Locate the cell with the specified text and output its (x, y) center coordinate. 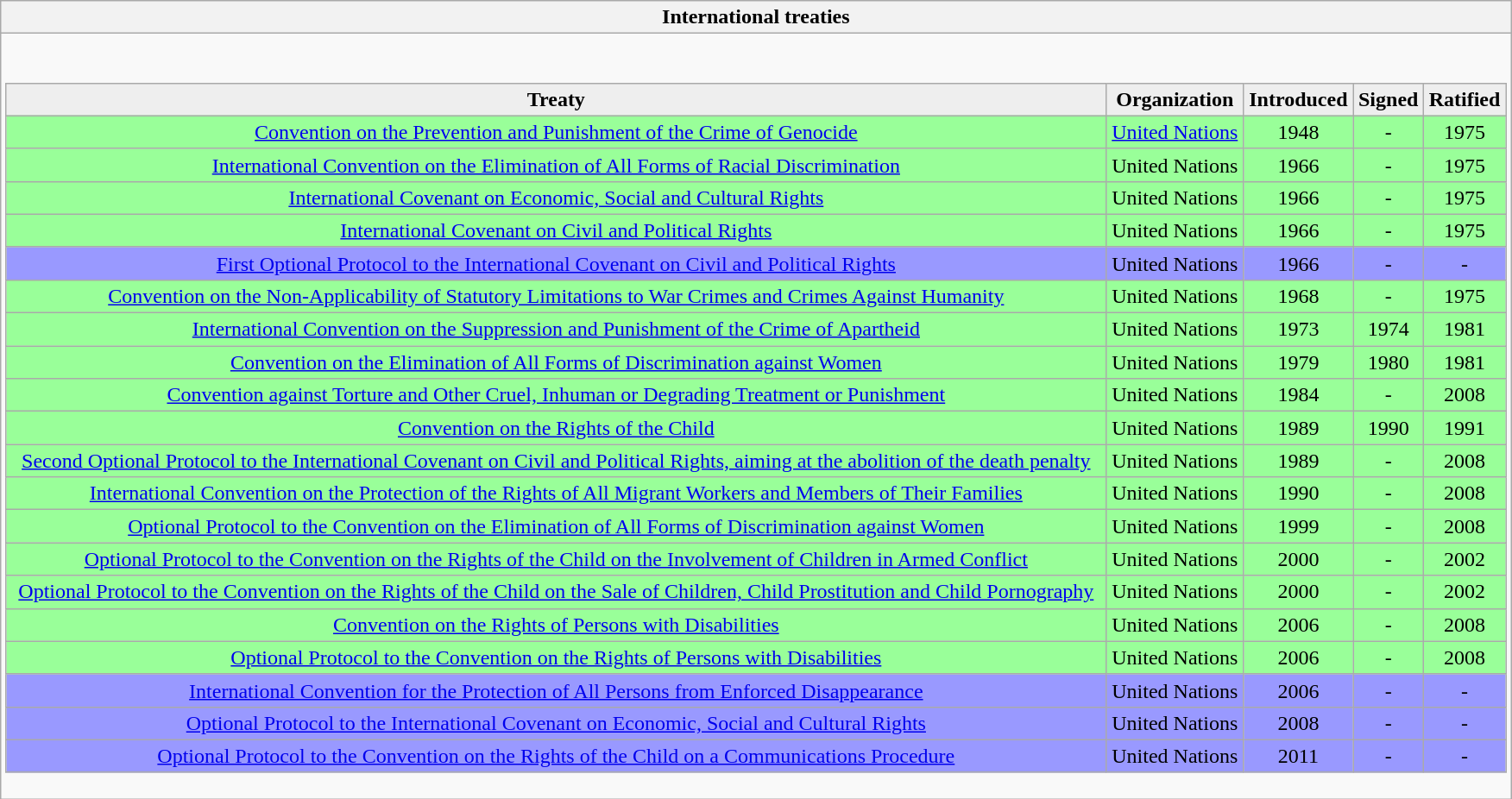
Optional Protocol to the Convention on the Rights of the Child on a Communications Procedure (556, 756)
Treaty (556, 99)
1984 (1298, 395)
International Convention on the Elimination of All Forms of Racial Discrimination (556, 165)
Organization (1175, 99)
Optional Protocol to the International Covenant on Economic, Social and Cultural Rights (556, 723)
Ratified (1464, 99)
Signed (1389, 99)
Optional Protocol to the Convention on the Elimination of All Forms of Discrimination against Women (556, 526)
International Convention on the Protection of the Rights of All Migrant Workers and Members of Their Families (556, 494)
International treaties (756, 17)
1973 (1298, 330)
International Covenant on Economic, Social and Cultural Rights (556, 198)
Convention on the Rights of the Child (556, 428)
International Convention for the Protection of All Persons from Enforced Disappearance (556, 690)
1979 (1298, 362)
International Convention on the Suppression and Punishment of the Crime of Apartheid (556, 330)
Convention on the Non-Applicability of Statutory Limitations to War Crimes and Crimes Against Humanity (556, 296)
1980 (1389, 362)
International Covenant on Civil and Political Rights (556, 230)
Optional Protocol to the Convention on the Rights of Persons with Disabilities (556, 657)
Convention on the Elimination of All Forms of Discrimination against Women (556, 362)
Convention on the Rights of Persons with Disabilities (556, 625)
Second Optional Protocol to the International Covenant on Civil and Political Rights, aiming at the abolition of the death penalty (556, 461)
Convention on the Prevention and Punishment of the Crime of Genocide (556, 132)
Optional Protocol to the Convention on the Rights of the Child on the Sale of Children, Child Prostitution and Child Pornography (556, 592)
2011 (1298, 756)
Introduced (1298, 99)
1948 (1298, 132)
Convention against Torture and Other Cruel, Inhuman or Degrading Treatment or Punishment (556, 395)
1974 (1389, 330)
Optional Protocol to the Convention on the Rights of the Child on the Involvement of Children in Armed Conflict (556, 559)
1991 (1464, 428)
1999 (1298, 526)
First Optional Protocol to the International Covenant on Civil and Political Rights (556, 263)
1968 (1298, 296)
